Return [X, Y] of the center of cell containing provided text 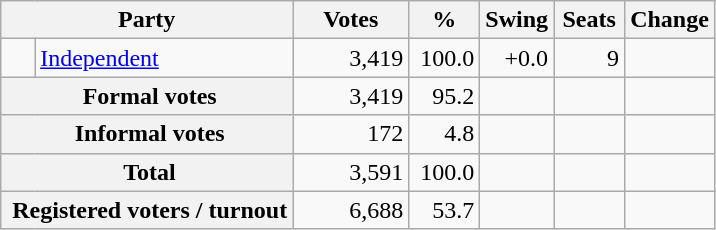
Change [670, 20]
Formal votes [147, 96]
Total [147, 172]
Votes [351, 20]
Informal votes [147, 134]
4.8 [444, 134]
95.2 [444, 96]
Independent [164, 58]
Party [147, 20]
6,688 [351, 210]
172 [351, 134]
Swing [517, 20]
9 [590, 58]
53.7 [444, 210]
Registered voters / turnout [147, 210]
Seats [590, 20]
3,591 [351, 172]
+0.0 [517, 58]
% [444, 20]
